Identify which cell holds the provided text, then report its [x, y] central coordinate. 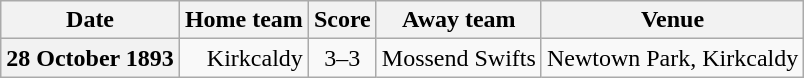
Away team [458, 20]
Venue [672, 20]
Score [342, 20]
Home team [244, 20]
28 October 1893 [90, 58]
Kirkcaldy [244, 58]
Newtown Park, Kirkcaldy [672, 58]
Date [90, 20]
Mossend Swifts [458, 58]
3–3 [342, 58]
